Provide the [X, Y] coordinate of the cell's center where the given text is located.  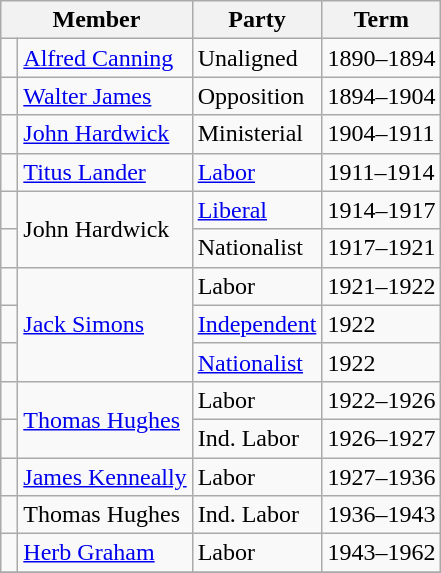
1922–1926 [382, 400]
1936–1943 [382, 515]
James Kenneally [105, 477]
Unaligned [257, 58]
Liberal [257, 210]
1890–1894 [382, 58]
1894–1904 [382, 96]
Jack Simons [105, 324]
Member [96, 20]
1927–1936 [382, 477]
1926–1927 [382, 438]
Opposition [257, 96]
Independent [257, 324]
Alfred Canning [105, 58]
Walter James [105, 96]
1904–1911 [382, 134]
1943–1962 [382, 553]
1914–1917 [382, 210]
1921–1922 [382, 286]
Titus Lander [105, 172]
Herb Graham [105, 553]
1911–1914 [382, 172]
Party [257, 20]
Term [382, 20]
1917–1921 [382, 248]
Ministerial [257, 134]
